Output the (x, y) coordinate of the center of the cell containing the given text.  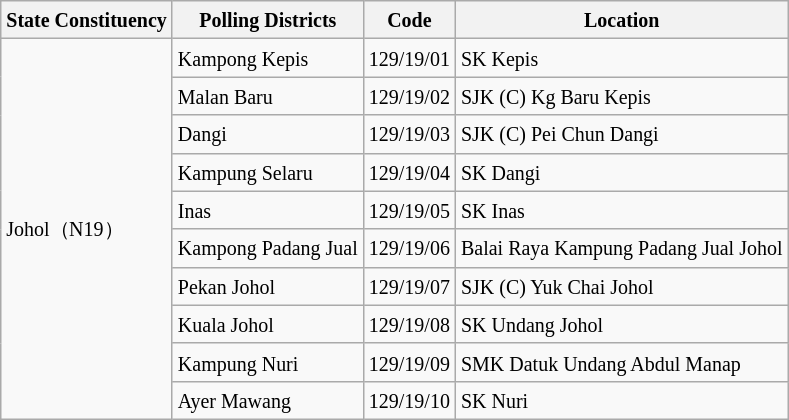
129/19/08 (409, 324)
Malan Baru (268, 96)
SJK (C) Kg Baru Kepis (622, 96)
129/19/06 (409, 248)
SK Inas (622, 210)
Kampung Selaru (268, 172)
Kampong Kepis (268, 58)
Inas (268, 210)
SJK (C) Pei Chun Dangi (622, 134)
SK Nuri (622, 400)
SJK (C) Yuk Chai Johol (622, 286)
129/19/09 (409, 362)
Pekan Johol (268, 286)
Location (622, 20)
SMK Datuk Undang Abdul Manap (622, 362)
SK Dangi (622, 172)
129/19/10 (409, 400)
129/19/07 (409, 286)
Dangi (268, 134)
SK Kepis (622, 58)
Ayer Mawang (268, 400)
129/19/05 (409, 210)
Polling Districts (268, 20)
Johol（N19） (87, 230)
Code (409, 20)
State Constituency (87, 20)
129/19/04 (409, 172)
129/19/03 (409, 134)
129/19/01 (409, 58)
Kuala Johol (268, 324)
Kampung Nuri (268, 362)
Kampong Padang Jual (268, 248)
SK Undang Johol (622, 324)
Balai Raya Kampung Padang Jual Johol (622, 248)
129/19/02 (409, 96)
